Output the [x, y] coordinate of the center of the cell containing the given text.  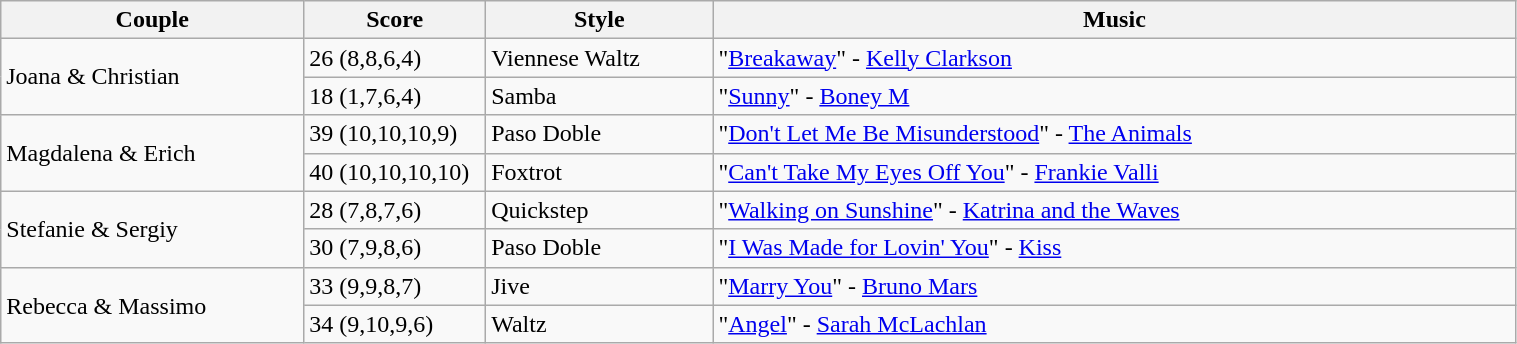
Couple [152, 20]
Foxtrot [600, 172]
Music [1114, 20]
Style [600, 20]
30 (7,9,8,6) [395, 248]
"Can't Take My Eyes Off You" - Frankie Valli [1114, 172]
26 (8,8,6,4) [395, 58]
Samba [600, 96]
Waltz [600, 324]
Stefanie & Sergiy [152, 229]
"Sunny" - Boney M [1114, 96]
"Angel" - Sarah McLachlan [1114, 324]
Magdalena & Erich [152, 153]
18 (1,7,6,4) [395, 96]
28 (7,8,7,6) [395, 210]
40 (10,10,10,10) [395, 172]
"Marry You" - Bruno Mars [1114, 286]
Viennese Waltz [600, 58]
Score [395, 20]
Rebecca & Massimo [152, 305]
"Don't Let Me Be Misunderstood" - The Animals [1114, 134]
"Breakaway" - Kelly Clarkson [1114, 58]
"Walking on Sunshine" - Katrina and the Waves [1114, 210]
33 (9,9,8,7) [395, 286]
34 (9,10,9,6) [395, 324]
39 (10,10,10,9) [395, 134]
Jive [600, 286]
"I Was Made for Lovin' You" - Kiss [1114, 248]
Joana & Christian [152, 77]
Quickstep [600, 210]
